Output the (X, Y) coordinate of the center of the cell containing the given text.  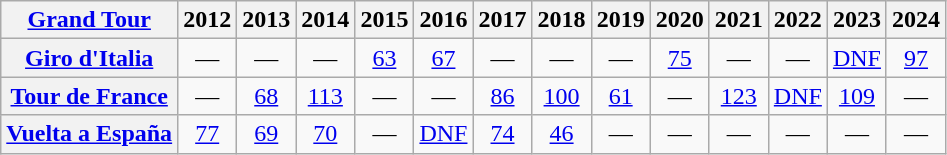
2017 (502, 20)
2023 (856, 20)
61 (620, 96)
123 (738, 96)
2022 (798, 20)
Giro d'Italia (90, 58)
2018 (562, 20)
46 (562, 134)
74 (502, 134)
2013 (266, 20)
77 (208, 134)
2012 (208, 20)
2014 (326, 20)
113 (326, 96)
Grand Tour (90, 20)
69 (266, 134)
109 (856, 96)
67 (444, 58)
Vuelta a España (90, 134)
2024 (916, 20)
75 (680, 58)
68 (266, 96)
97 (916, 58)
63 (384, 58)
2016 (444, 20)
70 (326, 134)
2021 (738, 20)
100 (562, 96)
Tour de France (90, 96)
2015 (384, 20)
2019 (620, 20)
86 (502, 96)
2020 (680, 20)
